Scan for the cell matching the given text and deliver its [X, Y] coordinate at center. 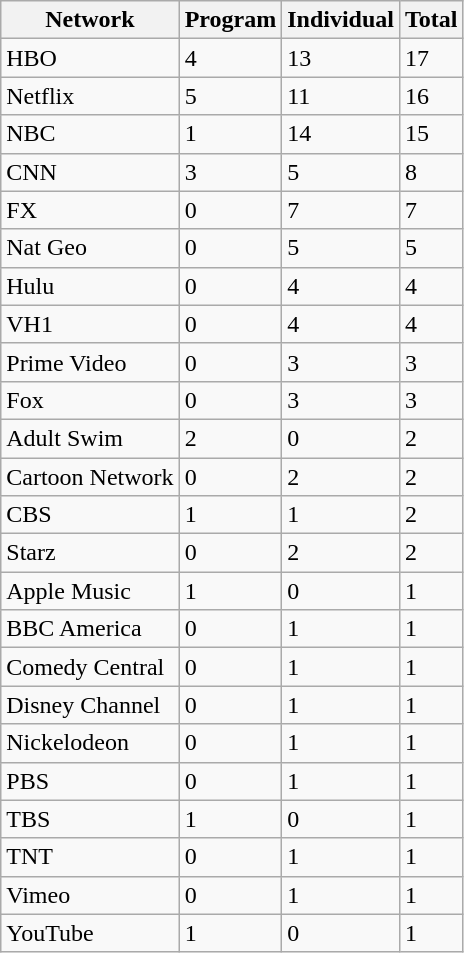
Cartoon Network [90, 477]
TBS [90, 819]
Apple Music [90, 591]
13 [341, 58]
Total [431, 20]
Program [230, 20]
Adult Swim [90, 438]
Starz [90, 553]
Nickelodeon [90, 743]
14 [341, 134]
Disney Channel [90, 705]
CBS [90, 515]
8 [431, 172]
Vimeo [90, 895]
CNN [90, 172]
TNT [90, 857]
Nat Geo [90, 248]
HBO [90, 58]
PBS [90, 781]
Prime Video [90, 362]
NBC [90, 134]
Fox [90, 400]
17 [431, 58]
VH1 [90, 324]
YouTube [90, 933]
Network [90, 20]
11 [341, 96]
Individual [341, 20]
16 [431, 96]
15 [431, 134]
BBC America [90, 629]
Hulu [90, 286]
Netflix [90, 96]
Comedy Central [90, 667]
FX [90, 210]
